Find where the given text appears and provide that cell's center as [X, Y] coordinate. 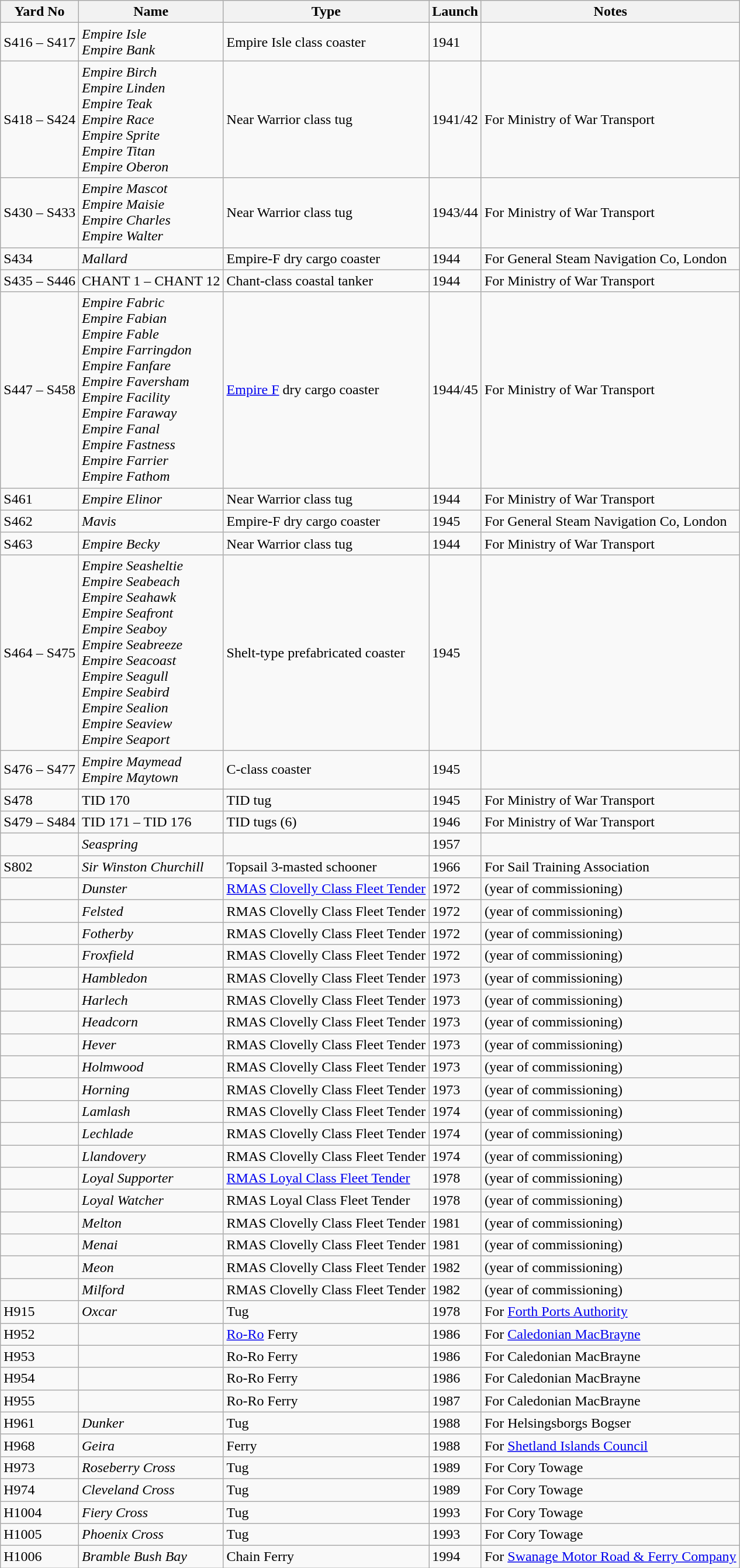
Phoenix Cross [151, 1535]
Melton [151, 1223]
S802 [40, 867]
S434 [40, 259]
Mavis [151, 521]
Sir Winston Churchill [151, 867]
Empire IsleEmpire Bank [151, 42]
S464 – S475 [40, 653]
Mallard [151, 259]
S461 [40, 499]
Geira [151, 1445]
For Helsingsborgs Bogser [610, 1423]
H973 [40, 1467]
Empire BirchEmpire LindenEmpire TeakEmpire RaceEmpire SpriteEmpire TitanEmpire Oberon [151, 119]
Name [151, 12]
H968 [40, 1445]
Hever [151, 1045]
Llandovery [151, 1156]
1944/45 [455, 390]
S479 – S484 [40, 822]
1943/44 [455, 213]
Loyal Watcher [151, 1201]
H915 [40, 1312]
1957 [455, 845]
Seaspring [151, 845]
Type [326, 12]
1941/42 [455, 119]
Topsail 3-masted schooner [326, 867]
TID 171 – TID 176 [151, 822]
Empire F dry cargo coaster [326, 390]
Chant-class coastal tanker [326, 281]
For Shetland Islands Council [610, 1445]
1966 [455, 867]
S418 – S424 [40, 119]
Froxfield [151, 956]
CHANT 1 – CHANT 12 [151, 281]
Dunker [151, 1423]
Fiery Cross [151, 1512]
For Forth Ports Authority [610, 1312]
S430 – S433 [40, 213]
Cleveland Cross [151, 1490]
H952 [40, 1334]
Shelt-type prefabricated coaster [326, 653]
Horning [151, 1089]
S463 [40, 543]
S435 – S446 [40, 281]
Menai [151, 1245]
Lamlash [151, 1111]
TID tugs (6) [326, 822]
Oxcar [151, 1312]
Ferry [326, 1445]
TID tug [326, 799]
H974 [40, 1490]
S476 – S477 [40, 770]
Loyal Supporter [151, 1178]
Empire Isle class coaster [326, 42]
TID 170 [151, 799]
Notes [610, 12]
H953 [40, 1356]
1946 [455, 822]
1994 [455, 1557]
Dunster [151, 889]
1987 [455, 1401]
H1004 [40, 1512]
C-class coaster [326, 770]
Holmwood [151, 1067]
For Swanage Motor Road & Ferry Company [610, 1557]
Lechlade [151, 1133]
Bramble Bush Bay [151, 1557]
S447 – S458 [40, 390]
1941 [455, 42]
Empire MaymeadEmpire Maytown [151, 770]
S478 [40, 799]
H1005 [40, 1535]
For Sail Training Association [610, 867]
S462 [40, 521]
H961 [40, 1423]
Fotherby [151, 933]
Felsted [151, 911]
Yard No [40, 12]
Harlech [151, 1000]
Milford [151, 1290]
H954 [40, 1379]
Chain Ferry [326, 1557]
Headcorn [151, 1022]
Empire Becky [151, 543]
Meon [151, 1267]
Hambledon [151, 978]
H955 [40, 1401]
H1006 [40, 1557]
Empire Elinor [151, 499]
Launch [455, 12]
Empire MascotEmpire MaisieEmpire CharlesEmpire Walter [151, 213]
S416 – S417 [40, 42]
Roseberry Cross [151, 1467]
